Search for the cell housing the specified text and yield its (X, Y) center coordinate. 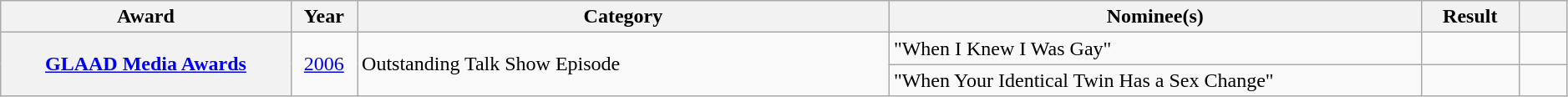
Result (1470, 17)
GLAAD Media Awards (145, 64)
"When I Knew I Was Gay" (1154, 48)
Award (145, 17)
Year (324, 17)
2006 (324, 64)
"When Your Identical Twin Has a Sex Change" (1154, 80)
Category (623, 17)
Nominee(s) (1154, 17)
Outstanding Talk Show Episode (623, 64)
